Extract the (X, Y) coordinate from the center of the cell holding the provided text.  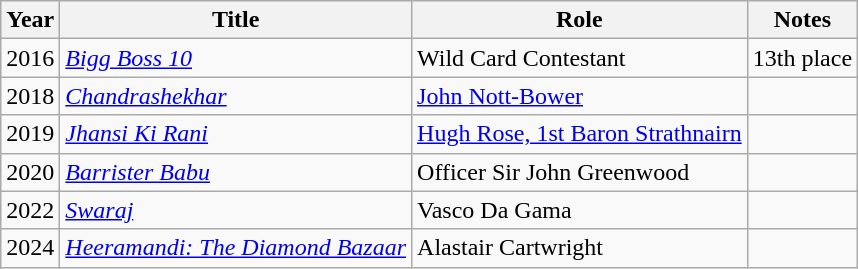
2016 (30, 58)
Alastair Cartwright (580, 248)
Officer Sir John Greenwood (580, 172)
Hugh Rose, 1st Baron Strathnairn (580, 134)
Role (580, 20)
2024 (30, 248)
Wild Card Contestant (580, 58)
Swaraj (236, 210)
Chandrashekhar (236, 96)
2020 (30, 172)
2022 (30, 210)
Jhansi Ki Rani (236, 134)
John Nott-Bower (580, 96)
Vasco Da Gama (580, 210)
Heeramandi: The Diamond Bazaar (236, 248)
Title (236, 20)
2018 (30, 96)
Year (30, 20)
2019 (30, 134)
Notes (802, 20)
13th place (802, 58)
Barrister Babu (236, 172)
Bigg Boss 10 (236, 58)
